Find where the given text appears and provide that cell's center as [x, y] coordinate. 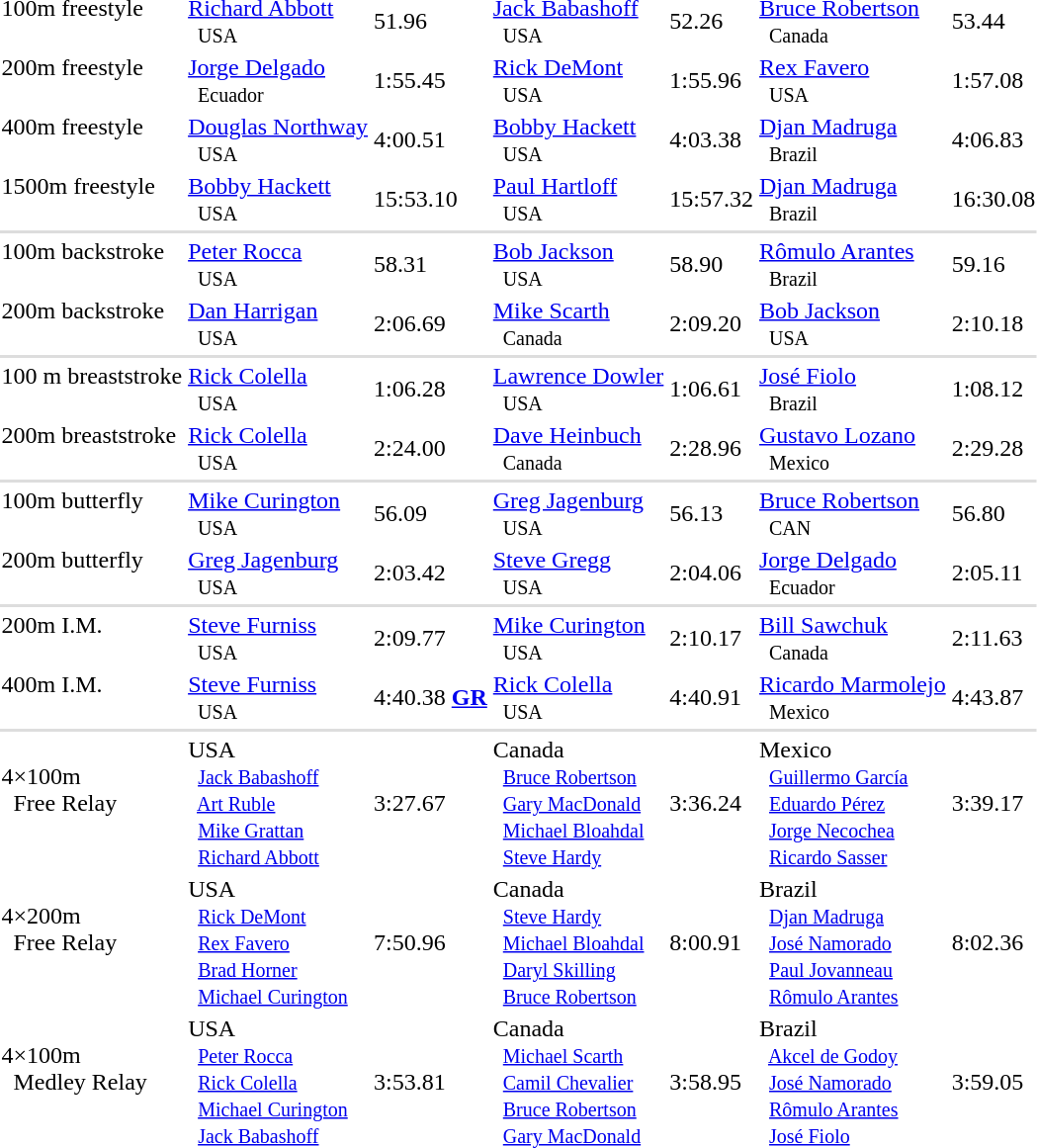
7:50.96 [431, 942]
4:03.38 [712, 140]
2:05.11 [994, 574]
3:27.67 [431, 803]
4:00.51 [431, 140]
2:09.77 [431, 639]
USA Jack Babashoff Art Ruble Mike Grattan Richard Abbott [279, 803]
58.31 [431, 265]
1:06.28 [431, 390]
2:29.28 [994, 449]
100m butterfly [92, 514]
200m I.M. [92, 639]
56.80 [994, 514]
3:39.17 [994, 803]
2:09.20 [712, 324]
58.90 [712, 265]
1:55.96 [712, 81]
USA Rick DeMont Rex Favero Brad Horner Michael Curington [279, 942]
José Fiolo Brazil [853, 390]
1:57.08 [994, 81]
Paul Hartloff USA [578, 200]
59.16 [994, 265]
1:06.61 [712, 390]
200m freestyle [92, 81]
Brazil Djan Madruga José Namorado Paul Jovanneau Rômulo Arantes [853, 942]
2:11.63 [994, 639]
4×100m Free Relay [92, 803]
56.09 [431, 514]
4:43.87 [994, 698]
1500m freestyle [92, 200]
1:55.45 [431, 81]
Ricardo Marmolejo Mexico [853, 698]
200m breaststroke [92, 449]
2:28.96 [712, 449]
Bruce Robertson CAN [853, 514]
16:30.08 [994, 200]
Mike Scarth Canada [578, 324]
2:03.42 [431, 574]
Rômulo Arantes Brazil [853, 265]
2:06.69 [431, 324]
Gustavo Lozano Mexico [853, 449]
Peter Rocca USA [279, 265]
2:10.18 [994, 324]
8:02.36 [994, 942]
2:10.17 [712, 639]
8:00.91 [712, 942]
4:40.91 [712, 698]
100m backstroke [92, 265]
4:06.83 [994, 140]
2:24.00 [431, 449]
100 m breaststroke [92, 390]
Steve Gregg USA [578, 574]
Rick DeMont USA [578, 81]
2:04.06 [712, 574]
15:53.10 [431, 200]
15:57.32 [712, 200]
200m butterfly [92, 574]
200m backstroke [92, 324]
Lawrence Dowler USA [578, 390]
1:08.12 [994, 390]
56.13 [712, 514]
Canada Steve Hardy Michael Bloahdal Daryl Skilling Bruce Robertson [578, 942]
Dave Heinbuch Canada [578, 449]
Mexico Guillermo García Eduardo Pérez Jorge Necochea Ricardo Sasser [853, 803]
Rex Favero USA [853, 81]
400m freestyle [92, 140]
Bill Sawchuk Canada [853, 639]
400m I.M. [92, 698]
4×200m Free Relay [92, 942]
4:40.38 GR [431, 698]
Dan Harrigan USA [279, 324]
Canada Bruce Robertson Gary MacDonald Michael Bloahdal Steve Hardy [578, 803]
Douglas Northway USA [279, 140]
3:36.24 [712, 803]
